Extract the (x, y) coordinate from the center of the cell holding the provided text.  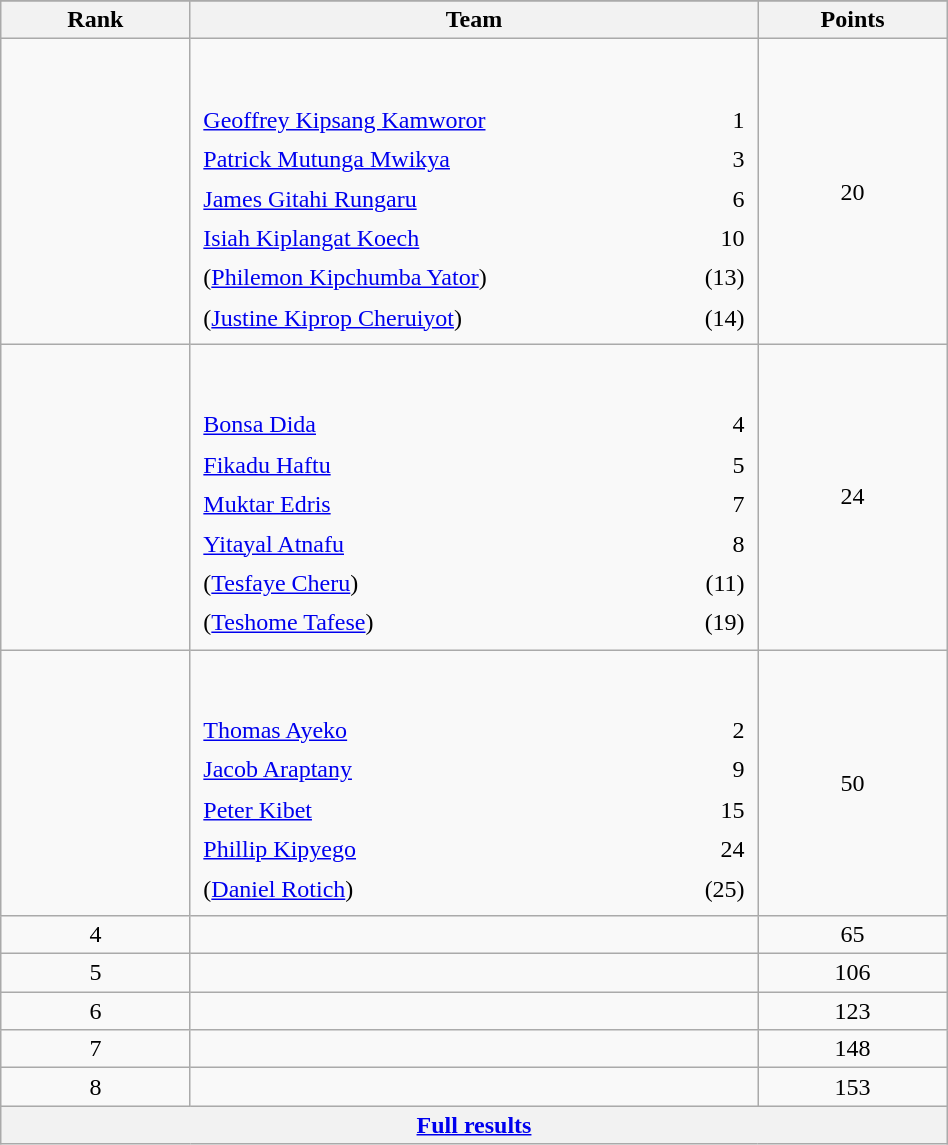
148 (852, 1049)
Thomas Ayeko 2 Jacob Araptany 9 Peter Kibet 15 Phillip Kipyego 24 (Daniel Rotich) (25) (474, 783)
Phillip Kipyego (409, 850)
Geoffrey Kipsang Kamworor (434, 120)
Muktar Edris (414, 504)
10 (710, 238)
(25) (685, 888)
20 (852, 192)
Bonsa Dida (414, 426)
Thomas Ayeko (409, 730)
3 (710, 160)
123 (852, 1011)
9 (685, 770)
(13) (710, 278)
2 (685, 730)
Bonsa Dida 4 Fikadu Haftu 5 Muktar Edris 7 Yitayal Atnafu 8 (Tesfaye Cheru) (11) (Teshome Tafese) (19) (474, 496)
Full results (474, 1125)
(11) (690, 584)
Fikadu Haftu (414, 464)
(19) (690, 624)
(Tesfaye Cheru) (414, 584)
Team (474, 20)
(Daniel Rotich) (409, 888)
15 (685, 810)
Rank (96, 20)
Isiah Kiplangat Koech (434, 238)
1 (710, 120)
(14) (710, 318)
(Philemon Kipchumba Yator) (434, 278)
(Teshome Tafese) (414, 624)
James Gitahi Rungaru (434, 198)
65 (852, 935)
50 (852, 783)
153 (852, 1087)
(Justine Kiprop Cheruiyot) (434, 318)
106 (852, 973)
Jacob Araptany (409, 770)
Yitayal Atnafu (414, 544)
Points (852, 20)
Peter Kibet (409, 810)
Patrick Mutunga Mwikya (434, 160)
